Locate the cell with the specified text and output its [x, y] center coordinate. 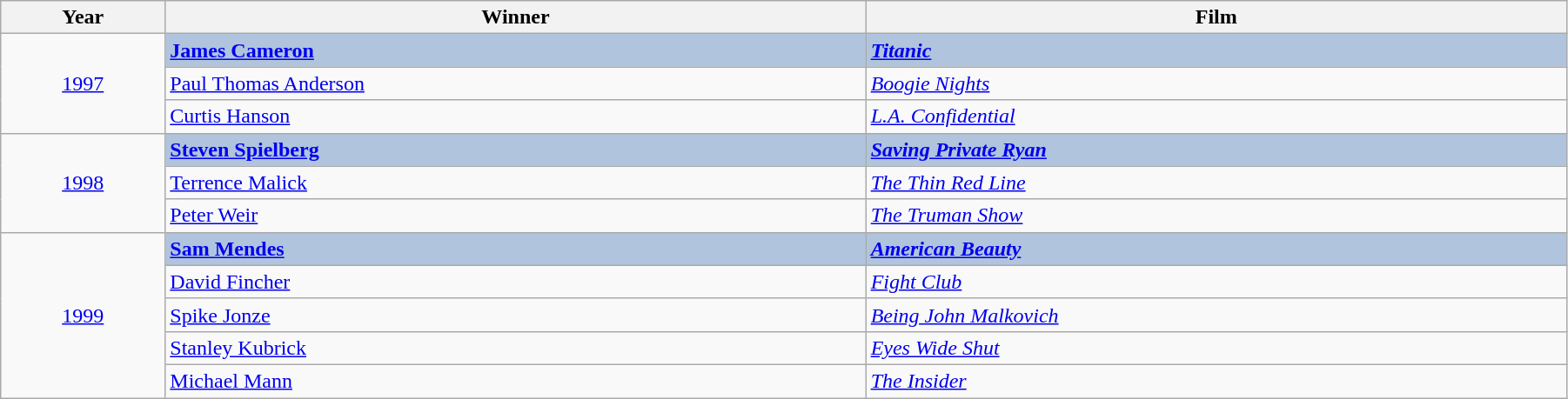
The Truman Show [1216, 216]
Fight Club [1216, 282]
Eyes Wide Shut [1216, 348]
Stanley Kubrick [515, 348]
Being John Malkovich [1216, 315]
Sam Mendes [515, 249]
1997 [84, 83]
L.A. Confidential [1216, 116]
Saving Private Ryan [1216, 150]
Peter Weir [515, 216]
Year [84, 17]
1998 [84, 183]
The Insider [1216, 381]
Terrence Malick [515, 183]
Paul Thomas Anderson [515, 83]
Boogie Nights [1216, 83]
James Cameron [515, 50]
The Thin Red Line [1216, 183]
Film [1216, 17]
Winner [515, 17]
Curtis Hanson [515, 116]
Titanic [1216, 50]
Steven Spielberg [515, 150]
American Beauty [1216, 249]
Michael Mann [515, 381]
1999 [84, 315]
Spike Jonze [515, 315]
David Fincher [515, 282]
